Pinpoint the cell where the given text exists, returning its (X, Y) midpoint coordinate. 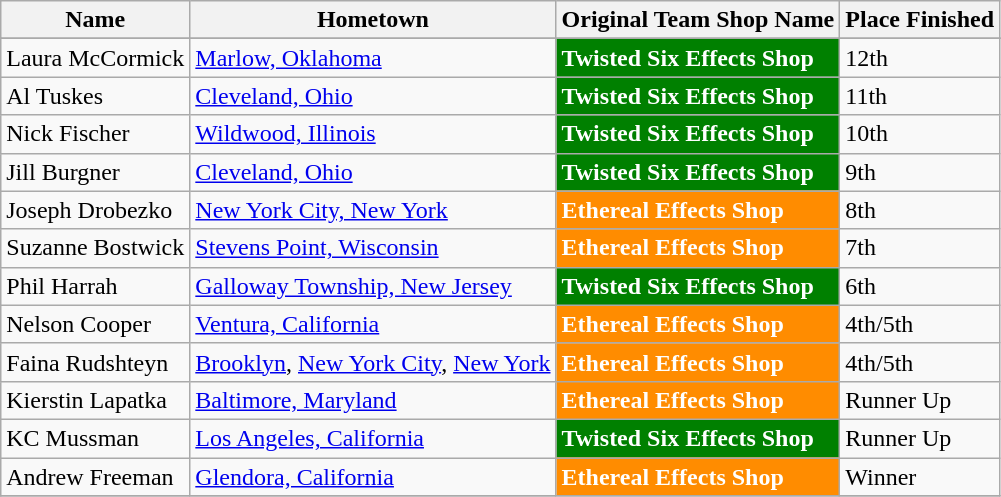
10th (920, 134)
7th (920, 248)
Laura McCormick (96, 58)
Phil Harrah (96, 286)
New York City, New York (373, 210)
Stevens Point, Wisconsin (373, 248)
Andrew Freeman (96, 477)
Baltimore, Maryland (373, 400)
Jill Burgner (96, 172)
Joseph Drobezko (96, 210)
Galloway Township, New Jersey (373, 286)
Name (96, 20)
9th (920, 172)
Los Angeles, California (373, 438)
6th (920, 286)
Place Finished (920, 20)
Wildwood, Illinois (373, 134)
Suzanne Bostwick (96, 248)
Brooklyn, New York City, New York (373, 362)
Nick Fischer (96, 134)
Hometown (373, 20)
Marlow, Oklahoma (373, 58)
Ventura, California (373, 324)
Original Team Shop Name (698, 20)
8th (920, 210)
KC Mussman (96, 438)
Faina Rudshteyn (96, 362)
Winner (920, 477)
Kierstin Lapatka (96, 400)
Al Tuskes (96, 96)
Nelson Cooper (96, 324)
11th (920, 96)
12th (920, 58)
Glendora, California (373, 477)
